Scan for the cell matching the given text and deliver its (x, y) coordinate at center. 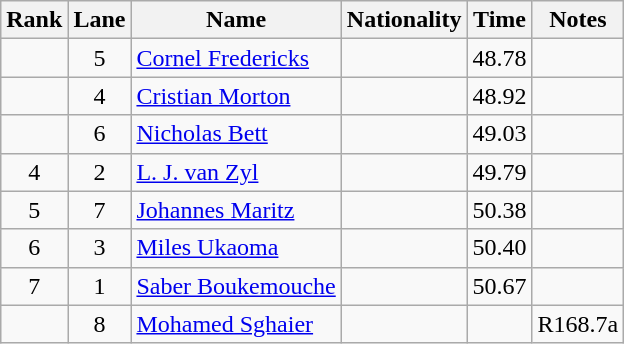
Rank (34, 20)
49.79 (500, 172)
50.38 (500, 210)
Cornel Fredericks (236, 58)
Name (236, 20)
1 (100, 286)
48.92 (500, 96)
Nicholas Bett (236, 134)
48.78 (500, 58)
Time (500, 20)
Saber Boukemouche (236, 286)
Lane (100, 20)
2 (100, 172)
50.40 (500, 248)
50.67 (500, 286)
Johannes Maritz (236, 210)
Miles Ukaoma (236, 248)
Cristian Morton (236, 96)
R168.7a (578, 324)
Notes (578, 20)
L. J. van Zyl (236, 172)
Mohamed Sghaier (236, 324)
8 (100, 324)
Nationality (404, 20)
49.03 (500, 134)
3 (100, 248)
